Locate the cell with the specified text and output its (X, Y) center coordinate. 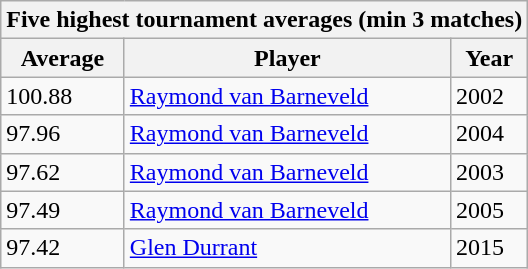
2003 (490, 172)
97.96 (63, 134)
2015 (490, 248)
97.42 (63, 248)
Average (63, 58)
2005 (490, 210)
100.88 (63, 96)
97.49 (63, 210)
Player (287, 58)
Year (490, 58)
97.62 (63, 172)
Glen Durrant (287, 248)
2002 (490, 96)
2004 (490, 134)
Five highest tournament averages (min 3 matches) (264, 20)
